Find where the given text appears and provide that cell's center as (X, Y) coordinate. 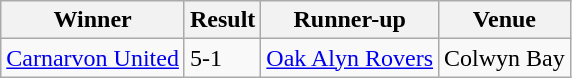
Runner-up (350, 20)
Oak Alyn Rovers (350, 58)
Colwyn Bay (505, 58)
Carnarvon United (93, 58)
Result (222, 20)
5-1 (222, 58)
Winner (93, 20)
Venue (505, 20)
